Return the (x, y) coordinate for the center point of the cell that contains the specified text.  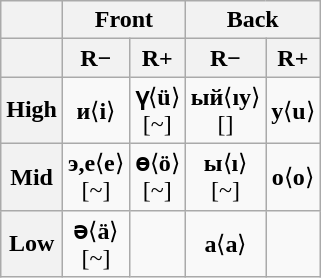
ү⟨ü⟩[~] (157, 110)
о⟨o⟩ (293, 176)
Front (124, 20)
ә⟨ä⟩[~] (96, 244)
ый⟨ıy⟩[] (225, 110)
и⟨i⟩ (96, 110)
Low (32, 244)
а⟨a⟩ (225, 244)
ы⟨ı⟩[~] (225, 176)
ө⟨ö⟩[~] (157, 176)
у⟨u⟩ (293, 110)
High (32, 110)
э,е⟨e⟩[~] (96, 176)
Mid (32, 176)
Back (252, 20)
